For the text-containing cell, return its midpoint in (X, Y) coordinate format. 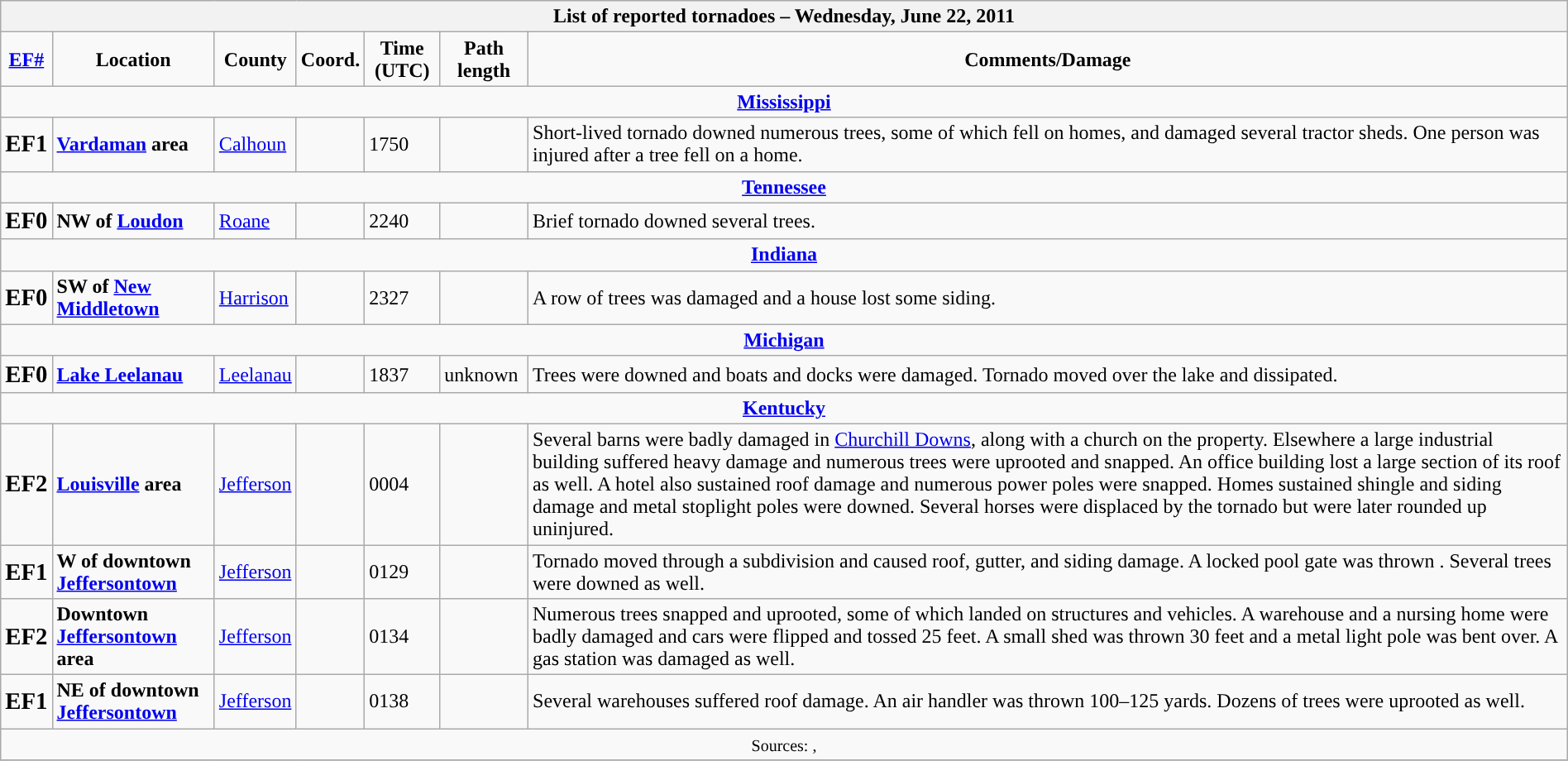
Kentucky (784, 408)
0004 (402, 484)
Several warehouses suffered roof damage. An air handler was thrown 100–125 yards. Dozens of trees were uprooted as well. (1049, 701)
A row of trees was damaged and a house lost some siding. (1049, 298)
Roane (255, 221)
Calhoun (255, 144)
Path length (485, 60)
Coord. (330, 60)
0129 (402, 571)
Time (UTC) (402, 60)
1750 (402, 144)
Sources: , (784, 744)
Indiana (784, 255)
Harrison (255, 298)
W of downtown Jeffersontown (133, 571)
Leelanau (255, 374)
Vardaman area (133, 144)
1837 (402, 374)
SW of New Middletown (133, 298)
EF# (26, 60)
Lake Leelanau (133, 374)
Mississippi (784, 102)
Comments/Damage (1049, 60)
Trees were downed and boats and docks were damaged. Tornado moved over the lake and dissipated. (1049, 374)
0138 (402, 701)
Downtown Jeffersontown area (133, 637)
Tennessee (784, 187)
0134 (402, 637)
2327 (402, 298)
County (255, 60)
NE of downtown Jeffersontown (133, 701)
Location (133, 60)
Tornado moved through a subdivision and caused roof, gutter, and siding damage. A locked pool gate was thrown . Several trees were downed as well. (1049, 571)
Brief tornado downed several trees. (1049, 221)
Michigan (784, 340)
List of reported tornadoes – Wednesday, June 22, 2011 (784, 17)
unknown (485, 374)
Louisville area (133, 484)
NW of Loudon (133, 221)
2240 (402, 221)
